Determine the [x, y] coordinate at the center of the cell enclosing the given text.  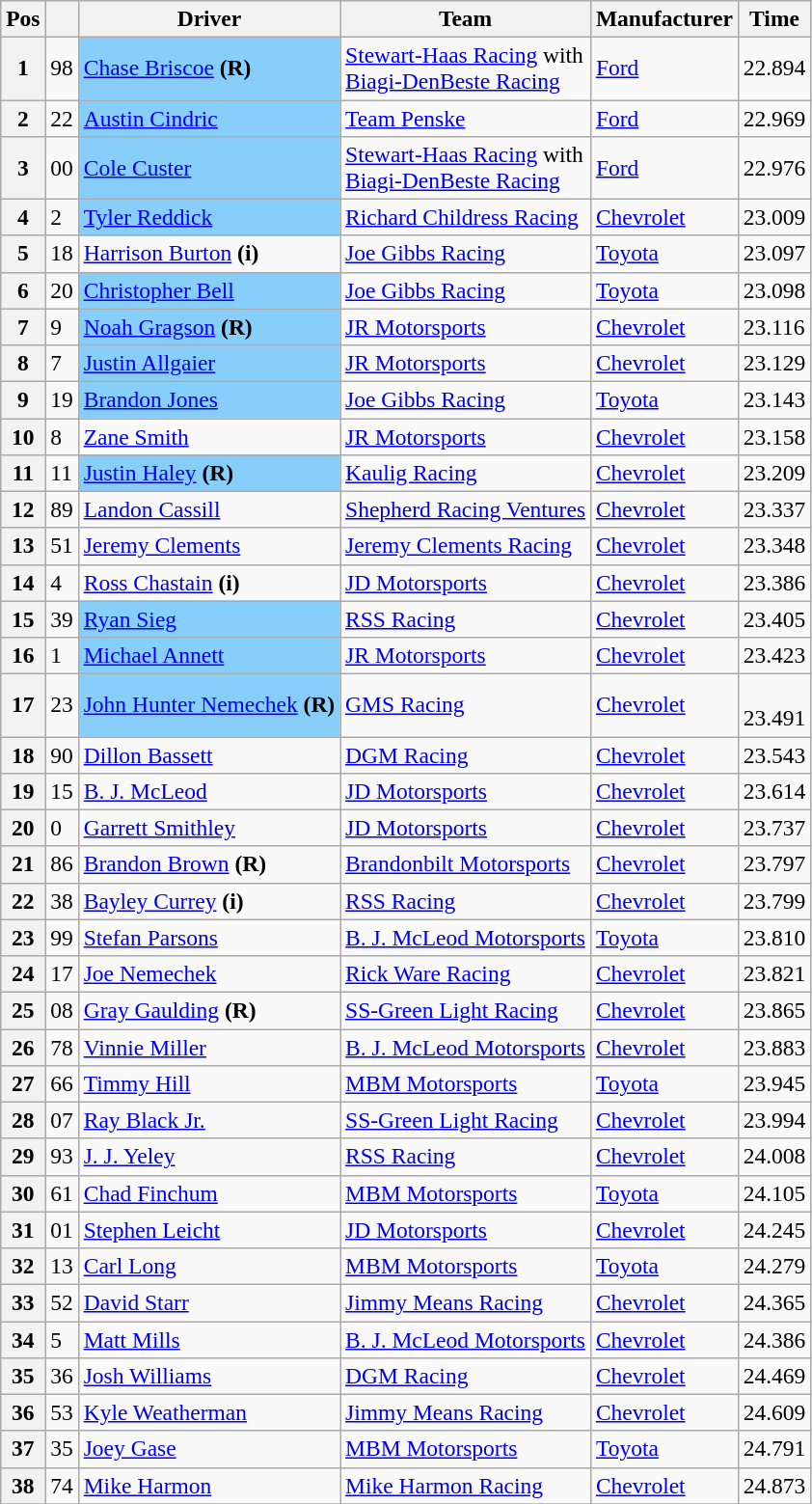
66 [62, 1083]
61 [62, 1193]
Harrison Burton (i) [208, 254]
Team [466, 18]
24.791 [774, 1449]
Team Penske [466, 118]
24.365 [774, 1302]
31 [23, 1230]
Shepherd Racing Ventures [466, 509]
David Starr [208, 1302]
Christopher Bell [208, 290]
Bayley Currey (i) [208, 901]
Chase Briscoe (R) [208, 68]
51 [62, 546]
Justin Allgaier [208, 363]
74 [62, 1486]
23.865 [774, 1010]
Richard Childress Racing [466, 217]
24.279 [774, 1266]
99 [62, 938]
23.209 [774, 473]
93 [62, 1157]
Zane Smith [208, 436]
Timmy Hill [208, 1083]
07 [62, 1120]
23.797 [774, 864]
B. J. McLeod [208, 791]
6 [23, 290]
28 [23, 1120]
Noah Gragson (R) [208, 327]
86 [62, 864]
24.386 [774, 1339]
Michael Annett [208, 655]
Manufacturer [663, 18]
Time [774, 18]
Brandon Jones [208, 399]
33 [23, 1302]
Joe Nemechek [208, 973]
23.945 [774, 1083]
23.423 [774, 655]
Garrett Smithley [208, 828]
23.737 [774, 828]
90 [62, 754]
Matt Mills [208, 1339]
22.976 [774, 168]
Dillon Bassett [208, 754]
24.873 [774, 1486]
3 [23, 168]
23.009 [774, 217]
23.143 [774, 399]
J. J. Yeley [208, 1157]
23.129 [774, 363]
23.348 [774, 546]
Brandon Brown (R) [208, 864]
Joey Gase [208, 1449]
Rick Ware Racing [466, 973]
24.105 [774, 1193]
Gray Gaulding (R) [208, 1010]
23.799 [774, 901]
Vinnie Miller [208, 1047]
Ryan Sieg [208, 619]
Kyle Weatherman [208, 1412]
52 [62, 1302]
24.245 [774, 1230]
30 [23, 1193]
Josh Williams [208, 1376]
24.469 [774, 1376]
22.894 [774, 68]
Ray Black Jr. [208, 1120]
Ross Chastain (i) [208, 583]
22.969 [774, 118]
24 [23, 973]
37 [23, 1449]
23.491 [774, 704]
08 [62, 1010]
21 [23, 864]
00 [62, 168]
Mike Harmon [208, 1486]
23.116 [774, 327]
27 [23, 1083]
78 [62, 1047]
23.386 [774, 583]
Brandonbilt Motorsports [466, 864]
12 [23, 509]
23.821 [774, 973]
Austin Cindric [208, 118]
10 [23, 436]
Stefan Parsons [208, 938]
Tyler Reddick [208, 217]
23.405 [774, 619]
Pos [23, 18]
23.614 [774, 791]
23.543 [774, 754]
Carl Long [208, 1266]
39 [62, 619]
23.883 [774, 1047]
23.994 [774, 1120]
23.098 [774, 290]
Jeremy Clements Racing [466, 546]
Mike Harmon Racing [466, 1486]
24.609 [774, 1412]
Kaulig Racing [466, 473]
Driver [208, 18]
01 [62, 1230]
23.158 [774, 436]
Landon Cassill [208, 509]
23.097 [774, 254]
89 [62, 509]
23.337 [774, 509]
98 [62, 68]
24.008 [774, 1157]
GMS Racing [466, 704]
Chad Finchum [208, 1193]
0 [62, 828]
26 [23, 1047]
John Hunter Nemechek (R) [208, 704]
Cole Custer [208, 168]
29 [23, 1157]
32 [23, 1266]
25 [23, 1010]
Jeremy Clements [208, 546]
34 [23, 1339]
16 [23, 655]
53 [62, 1412]
Justin Haley (R) [208, 473]
23.810 [774, 938]
Stephen Leicht [208, 1230]
14 [23, 583]
